Return [X, Y] of the center of cell containing provided text 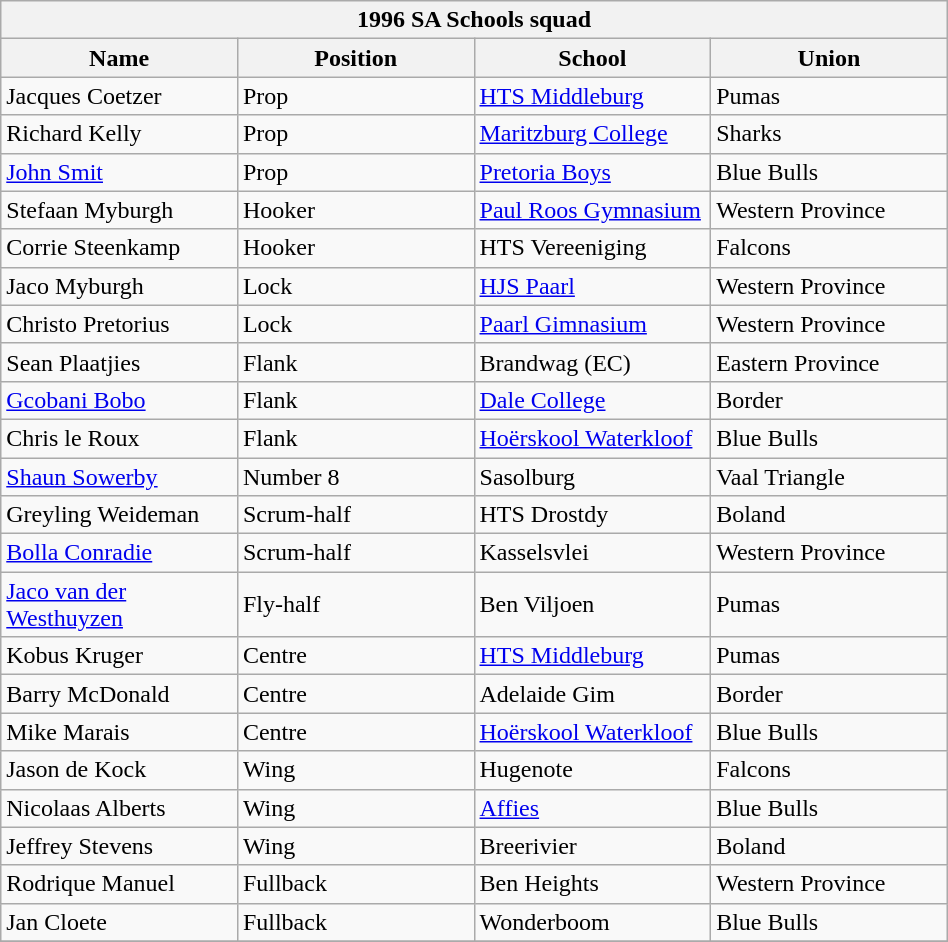
Kobus Kruger [120, 656]
Rodrique Manuel [120, 884]
Dale College [592, 400]
Jan Cloete [120, 922]
School [592, 58]
Fly-half [356, 604]
Hugenote [592, 770]
Maritzburg College [592, 134]
Vaal Triangle [830, 477]
Ben Heights [592, 884]
Eastern Province [830, 362]
Jeffrey Stevens [120, 846]
Sharks [830, 134]
Bolla Conradie [120, 553]
Affies [592, 808]
Paul Roos Gymnasium [592, 210]
Jaco van der Westhuyzen [120, 604]
Position [356, 58]
HTS Vereeniging [592, 248]
Breerivier [592, 846]
Shaun Sowerby [120, 477]
Nicolaas Alberts [120, 808]
Union [830, 58]
1996 SA Schools squad [474, 20]
Jason de Kock [120, 770]
Jacques Coetzer [120, 96]
Christo Pretorius [120, 324]
Mike Marais [120, 732]
Ben Viljoen [592, 604]
Pretoria Boys [592, 172]
Number 8 [356, 477]
Barry McDonald [120, 694]
Name [120, 58]
Greyling Weideman [120, 515]
Corrie Steenkamp [120, 248]
John Smit [120, 172]
HTS Drostdy [592, 515]
Paarl Gimnasium [592, 324]
Sean Plaatjies [120, 362]
Richard Kelly [120, 134]
Brandwag (EC) [592, 362]
Jaco Myburgh [120, 286]
Adelaide Gim [592, 694]
Gcobani Bobo [120, 400]
HJS Paarl [592, 286]
Sasolburg [592, 477]
Wonderboom [592, 922]
Chris le Roux [120, 438]
Stefaan Myburgh [120, 210]
Kasselsvlei [592, 553]
